Extract the (X, Y) coordinate from the center of the cell holding the provided text.  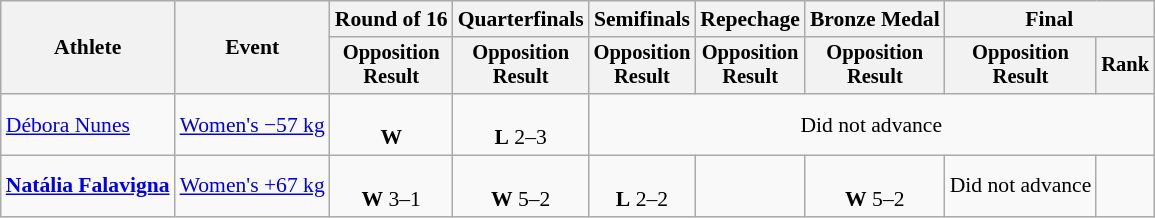
Final (1050, 19)
Bronze Medal (875, 19)
Débora Nunes (88, 124)
Semifinals (642, 19)
Women's −57 kg (252, 124)
Natália Falavigna (88, 186)
L 2–3 (521, 124)
W 3–1 (392, 186)
Women's +67 kg (252, 186)
Event (252, 48)
Rank (1125, 66)
L 2–2 (642, 186)
Quarterfinals (521, 19)
Round of 16 (392, 19)
W (392, 124)
Repechage (750, 19)
Athlete (88, 48)
